Locate the cell with the specified text and output its [x, y] center coordinate. 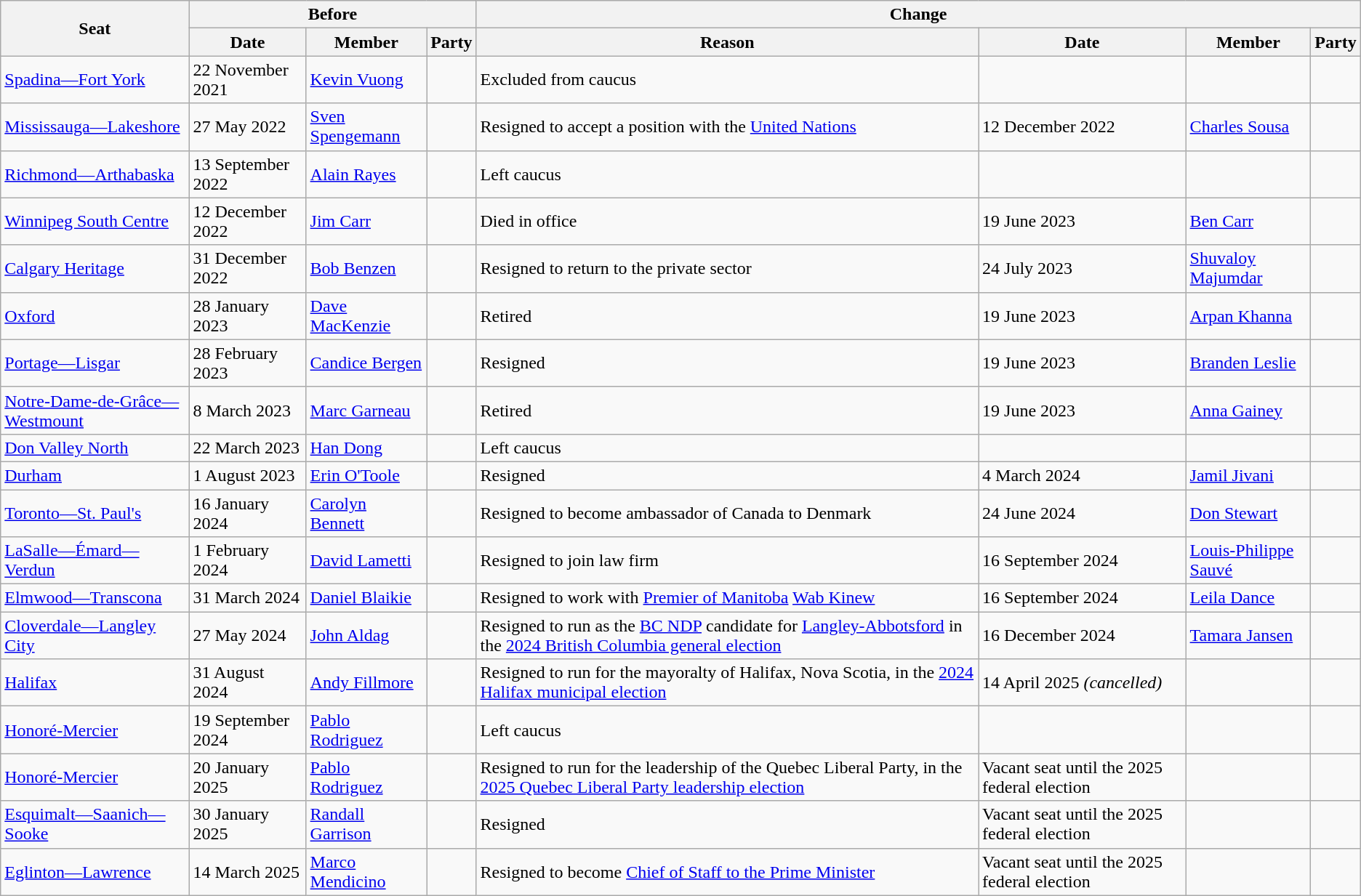
Eglinton—Lawrence [95, 872]
20 January 2025 [247, 778]
Resigned to run as the BC NDP candidate for Langley-Abbotsford in the 2024 British Columbia general election [727, 635]
Andy Fillmore [366, 683]
27 May 2022 [247, 126]
Charles Sousa [1248, 126]
Winnipeg South Centre [95, 221]
Cloverdale—Langley City [95, 635]
Arpan Khanna [1248, 315]
24 June 2024 [1083, 513]
16 December 2024 [1083, 635]
Toronto—St. Paul's [95, 513]
Change [918, 15]
David Lametti [366, 561]
24 July 2023 [1083, 269]
Resigned to become ambassador of Canada to Denmark [727, 513]
14 March 2025 [247, 872]
Resigned to run for the mayoralty of Halifax, Nova Scotia, in the 2024 Halifax municipal election [727, 683]
Notre-Dame-de-Grâce—Westmount [95, 410]
22 March 2023 [247, 448]
Excluded from caucus [727, 80]
19 September 2024 [247, 730]
31 August 2024 [247, 683]
22 November 2021 [247, 80]
LaSalle—Émard—Verdun [95, 561]
Anna Gainey [1248, 410]
4 March 2024 [1083, 475]
Elmwood—Transcona [95, 598]
Alain Rayes [366, 174]
Seat [95, 28]
27 May 2024 [247, 635]
Resigned to join law firm [727, 561]
Before [333, 15]
Ben Carr [1248, 221]
Spadina—Fort York [95, 80]
31 December 2022 [247, 269]
Halifax [95, 683]
13 September 2022 [247, 174]
Calgary Heritage [95, 269]
Kevin Vuong [366, 80]
Carolyn Bennett [366, 513]
Don Valley North [95, 448]
Resigned to return to the private sector [727, 269]
16 January 2024 [247, 513]
8 March 2023 [247, 410]
Randall Garrison [366, 824]
Resigned to run for the leadership of the Quebec Liberal Party, in the 2025 Quebec Liberal Party leadership election [727, 778]
Jamil Jivani [1248, 475]
Daniel Blaikie [366, 598]
14 April 2025 (cancelled) [1083, 683]
Han Dong [366, 448]
Marc Garneau [366, 410]
30 January 2025 [247, 824]
Esquimalt—Saanich—Sooke [95, 824]
31 March 2024 [247, 598]
1 August 2023 [247, 475]
Died in office [727, 221]
Candice Bergen [366, 363]
Oxford [95, 315]
Durham [95, 475]
Leila Dance [1248, 598]
Marco Mendicino [366, 872]
Mississauga—Lakeshore [95, 126]
John Aldag [366, 635]
Richmond—Arthabaska [95, 174]
Dave MacKenzie [366, 315]
Don Stewart [1248, 513]
Resigned to become Chief of Staff to the Prime Minister [727, 872]
Erin O'Toole [366, 475]
1 February 2024 [247, 561]
Sven Spengemann [366, 126]
Reason [727, 42]
Jim Carr [366, 221]
Bob Benzen [366, 269]
Resigned to work with Premier of Manitoba Wab Kinew [727, 598]
Resigned to accept a position with the United Nations [727, 126]
Tamara Jansen [1248, 635]
Louis-Philippe Sauvé [1248, 561]
Shuvaloy Majumdar [1248, 269]
28 February 2023 [247, 363]
Branden Leslie [1248, 363]
Portage—Lisgar [95, 363]
28 January 2023 [247, 315]
